Extract the [X, Y] coordinate from the center of the cell holding the provided text.  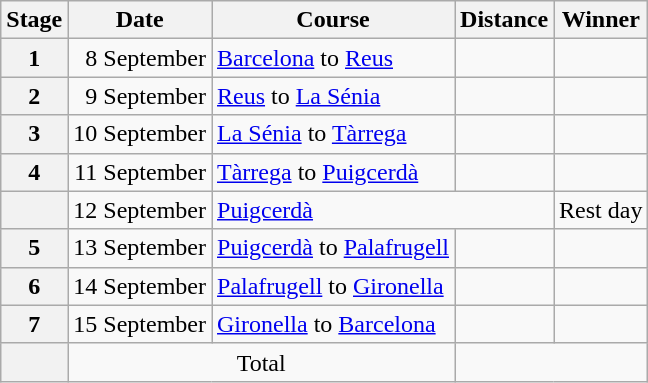
Stage [34, 20]
14 September [140, 286]
Tàrrega to Puigcerdà [334, 172]
4 [34, 172]
Puigcerdà to Palafrugell [334, 248]
Distance [504, 20]
Puigcerdà [383, 210]
Barcelona to Reus [334, 58]
La Sénia to Tàrrega [334, 134]
Palafrugell to Gironella [334, 286]
12 September [140, 210]
Total [262, 362]
10 September [140, 134]
7 [34, 324]
Gironella to Barcelona [334, 324]
11 September [140, 172]
3 [34, 134]
Winner [601, 20]
Rest day [601, 210]
2 [34, 96]
13 September [140, 248]
1 [34, 58]
9 September [140, 96]
Date [140, 20]
8 September [140, 58]
Reus to La Sénia [334, 96]
15 September [140, 324]
6 [34, 286]
5 [34, 248]
Course [334, 20]
